Pinpoint the cell where the given text exists, returning its [x, y] midpoint coordinate. 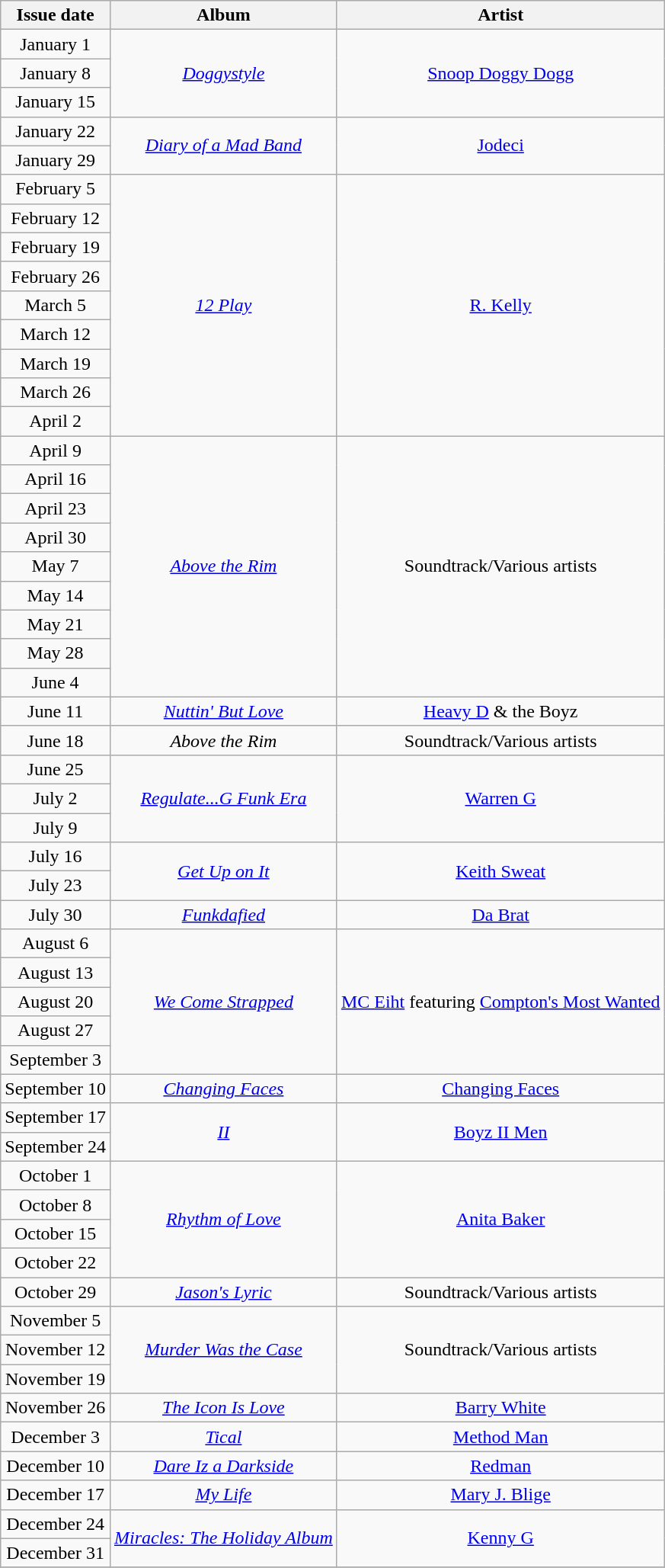
Nuttin' But Love [223, 711]
April 16 [56, 479]
Anita Baker [500, 1219]
October 15 [56, 1233]
December 17 [56, 1495]
December 31 [56, 1553]
June 11 [56, 711]
Doggystyle [223, 73]
December 3 [56, 1437]
Warren G [500, 798]
Redman [500, 1466]
September 3 [56, 1060]
12 Play [223, 305]
April 23 [56, 508]
July 16 [56, 857]
December 10 [56, 1466]
June 25 [56, 769]
Heavy D & the Boyz [500, 711]
Tical [223, 1437]
Boyz II Men [500, 1132]
Jodeci [500, 146]
My Life [223, 1495]
We Come Strapped [223, 1002]
December 24 [56, 1524]
May 28 [56, 653]
Method Man [500, 1437]
July 2 [56, 798]
August 20 [56, 1002]
Barry White [500, 1408]
October 1 [56, 1175]
January 8 [56, 73]
August 13 [56, 973]
February 19 [56, 247]
January 1 [56, 44]
Da Brat [500, 915]
Artist [500, 15]
April 2 [56, 422]
September 17 [56, 1117]
April 9 [56, 451]
Murder Was the Case [223, 1350]
October 29 [56, 1292]
October 22 [56, 1262]
November 12 [56, 1350]
February 12 [56, 218]
January 29 [56, 160]
August 27 [56, 1031]
MC Eiht featuring Compton's Most Wanted [500, 1002]
October 8 [56, 1204]
January 15 [56, 102]
September 24 [56, 1146]
Jason's Lyric [223, 1292]
May 7 [56, 566]
Album [223, 15]
January 22 [56, 131]
Diary of a Mad Band [223, 146]
R. Kelly [500, 305]
II [223, 1132]
July 30 [56, 915]
Keith Sweat [500, 871]
April 30 [56, 537]
March 26 [56, 393]
The Icon Is Love [223, 1408]
Kenny G [500, 1538]
May 14 [56, 595]
March 12 [56, 334]
Miracles: The Holiday Album [223, 1538]
June 18 [56, 740]
March 5 [56, 305]
Snoop Doggy Dogg [500, 73]
Mary J. Blige [500, 1495]
February 5 [56, 189]
June 4 [56, 682]
November 5 [56, 1321]
Issue date [56, 15]
March 19 [56, 364]
July 23 [56, 886]
Get Up on It [223, 871]
Regulate...G Funk Era [223, 798]
May 21 [56, 624]
Rhythm of Love [223, 1219]
November 26 [56, 1408]
Funkdafied [223, 915]
November 19 [56, 1379]
July 9 [56, 827]
August 6 [56, 944]
September 10 [56, 1089]
February 26 [56, 276]
Dare Iz a Darkside [223, 1466]
